Return the (x, y) coordinate for the center point of the cell that contains the specified text.  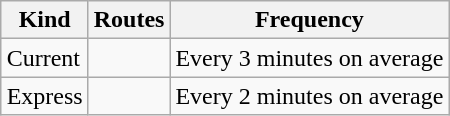
Express (44, 96)
Routes (129, 20)
Every 3 minutes on average (310, 58)
Current (44, 58)
Every 2 minutes on average (310, 96)
Kind (44, 20)
Frequency (310, 20)
